Determine the [X, Y] coordinate at the center of the cell enclosing the given text.  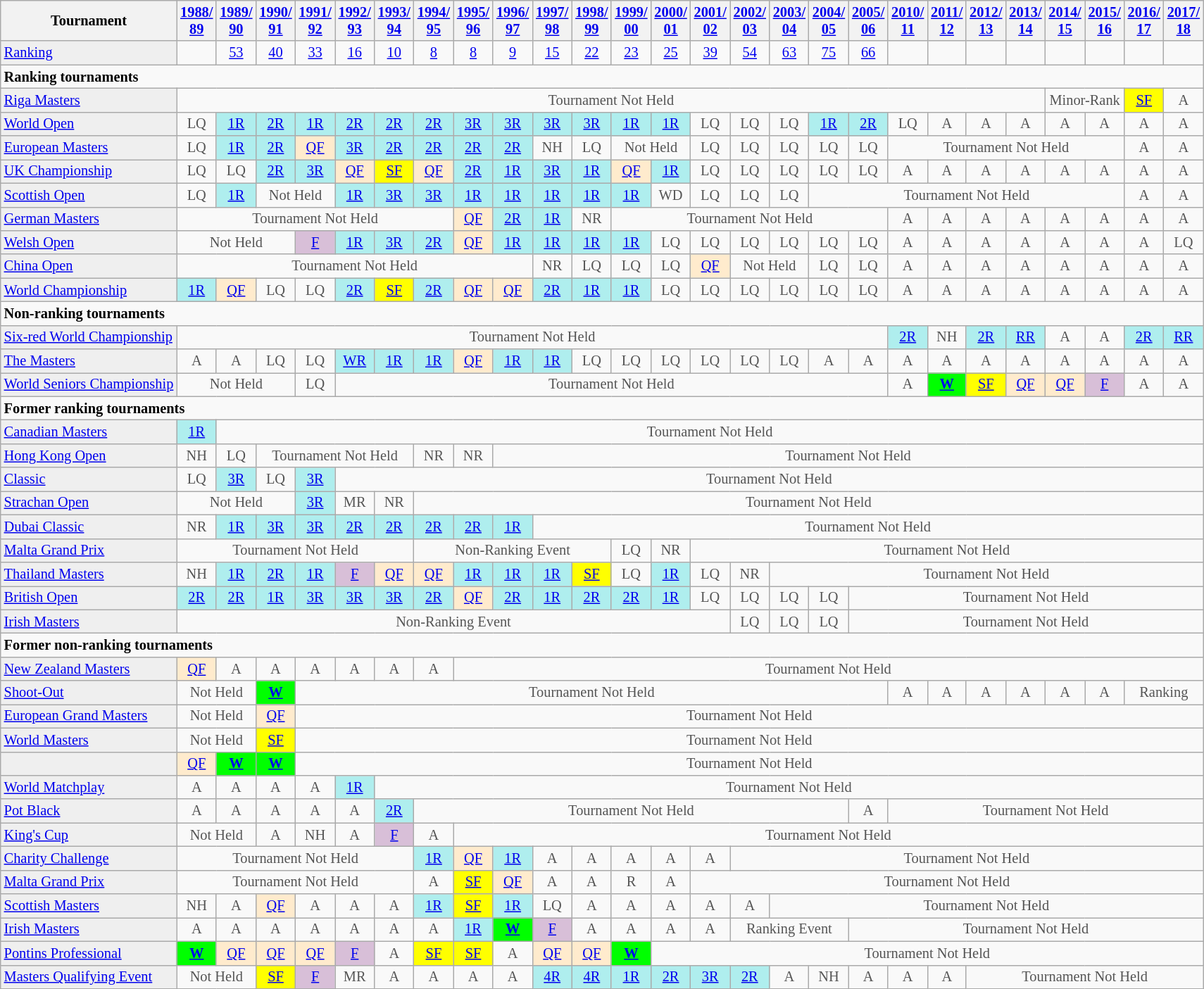
1998/99 [591, 20]
53 [236, 53]
2015/16 [1105, 20]
2010/11 [908, 20]
1994/95 [434, 20]
63 [789, 53]
40 [275, 53]
Classic [89, 479]
2004/05 [829, 20]
1997/98 [552, 20]
Ranking tournaments [602, 77]
2003/04 [789, 20]
1992/93 [355, 20]
European Grand Masters [89, 716]
2012/13 [986, 20]
2017/18 [1184, 20]
66 [868, 53]
Dubai Classic [89, 527]
Shoot-Out [89, 693]
25 [671, 53]
German Masters [89, 219]
39 [710, 53]
World Matchplay [89, 787]
World Open [89, 124]
New Zealand Masters [89, 669]
Riga Masters [89, 100]
WD [671, 195]
10 [394, 53]
Ranking Event [789, 929]
23 [631, 53]
1995/96 [473, 20]
Hong Kong Open [89, 455]
WR [355, 361]
Tournament [89, 20]
1996/97 [513, 20]
16 [355, 53]
2016/17 [1144, 20]
75 [829, 53]
Scottish Masters [89, 906]
Pontins Professional [89, 953]
Charity Challenge [89, 858]
Six-red World Championship [89, 337]
1990/91 [275, 20]
World Masters [89, 740]
1991/92 [315, 20]
King's Cup [89, 835]
Minor-Rank [1084, 100]
UK Championship [89, 171]
Non-ranking tournaments [602, 313]
World Championship [89, 290]
Masters Qualifying Event [89, 977]
Thailand Masters [89, 574]
2013/14 [1025, 20]
Former ranking tournaments [602, 408]
Canadian Masters [89, 431]
China Open [89, 266]
Strachan Open [89, 503]
2014/15 [1065, 20]
1993/94 [394, 20]
Former non-ranking tournaments [602, 645]
1989/90 [236, 20]
1999/00 [631, 20]
Scottish Open [89, 195]
22 [591, 53]
1988/89 [196, 20]
54 [750, 53]
2002/03 [750, 20]
The Masters [89, 361]
World Seniors Championship [89, 384]
9 [513, 53]
R [631, 882]
European Masters [89, 148]
British Open [89, 598]
2011/12 [946, 20]
Welsh Open [89, 242]
2000/01 [671, 20]
2001/02 [710, 20]
2005/06 [868, 20]
15 [552, 53]
33 [315, 53]
Pot Black [89, 811]
